Pinpoint the cell where the given text exists, returning its [X, Y] midpoint coordinate. 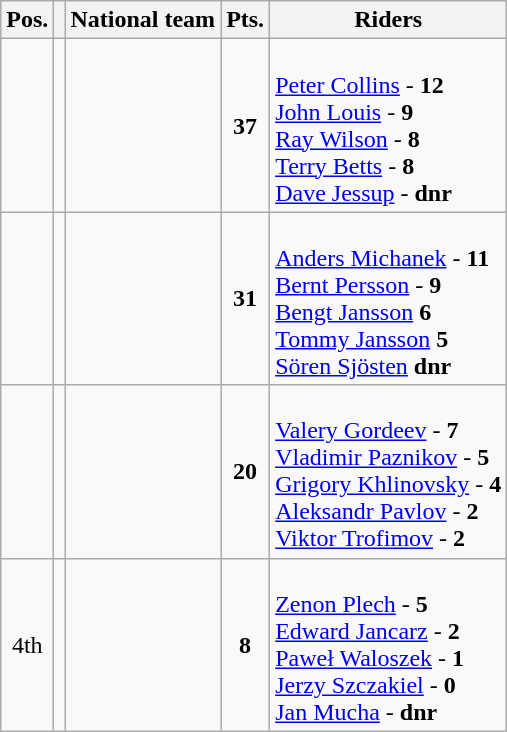
Peter Collins - 12 John Louis - 9 Ray Wilson - 8 Terry Betts - 8 Dave Jessup - dnr [388, 126]
31 [246, 298]
National team [143, 20]
8 [246, 644]
Valery Gordeev - 7 Vladimir Paznikov - 5 Grigory Khlinovsky - 4 Aleksandr Pavlov - 2 Viktor Trofimov - 2 [388, 472]
20 [246, 472]
37 [246, 126]
Riders [388, 20]
4th [28, 644]
Pts. [246, 20]
Pos. [28, 20]
Anders Michanek - 11 Bernt Persson - 9 Bengt Jansson 6 Tommy Jansson 5 Sören Sjösten dnr [388, 298]
Zenon Plech - 5 Edward Jancarz - 2 Paweł Waloszek - 1 Jerzy Szczakiel - 0 Jan Mucha - dnr [388, 644]
